Locate the cell with the specified text and output its (x, y) center coordinate. 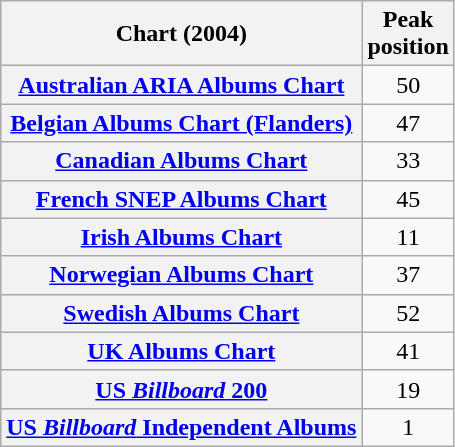
50 (408, 85)
1 (408, 427)
Belgian Albums Chart (Flanders) (182, 123)
33 (408, 161)
52 (408, 313)
US Billboard Independent Albums (182, 427)
47 (408, 123)
41 (408, 351)
Chart (2004) (182, 34)
Australian ARIA Albums Chart (182, 85)
11 (408, 237)
Irish Albums Chart (182, 237)
Swedish Albums Chart (182, 313)
Norwegian Albums Chart (182, 275)
French SNEP Albums Chart (182, 199)
US Billboard 200 (182, 389)
Peakposition (408, 34)
19 (408, 389)
UK Albums Chart (182, 351)
Canadian Albums Chart (182, 161)
37 (408, 275)
45 (408, 199)
